Determine the (X, Y) coordinate at the center of the cell enclosing the given text.  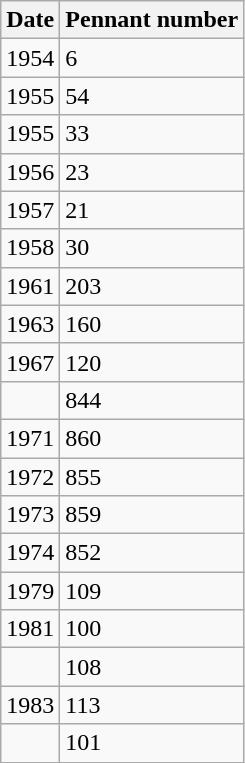
1958 (30, 248)
1971 (30, 438)
1956 (30, 172)
1981 (30, 629)
108 (152, 667)
855 (152, 477)
859 (152, 515)
6 (152, 58)
33 (152, 134)
1967 (30, 362)
1963 (30, 324)
1979 (30, 591)
100 (152, 629)
Date (30, 20)
1961 (30, 286)
160 (152, 324)
1957 (30, 210)
21 (152, 210)
120 (152, 362)
852 (152, 553)
109 (152, 591)
1974 (30, 553)
1954 (30, 58)
1972 (30, 477)
54 (152, 96)
Pennant number (152, 20)
101 (152, 743)
113 (152, 705)
30 (152, 248)
1973 (30, 515)
23 (152, 172)
844 (152, 400)
1983 (30, 705)
203 (152, 286)
860 (152, 438)
